Identify which cell holds the provided text, then report its (x, y) central coordinate. 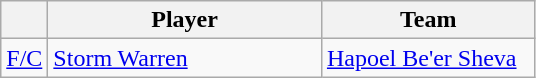
Storm Warren (185, 58)
F/C (24, 58)
Player (185, 20)
Hapoel Be'er Sheva (428, 58)
Team (428, 20)
